Provide the (x, y) coordinate of the cell's center where the given text is located.  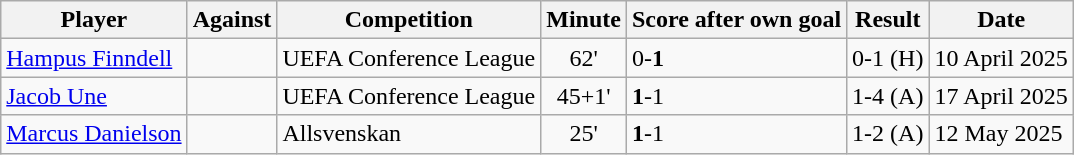
0-1 (H) (888, 58)
Competition (409, 20)
25' (584, 134)
0-1 (736, 58)
1-4 (A) (888, 96)
62' (584, 58)
1-2 (A) (888, 134)
Allsvenskan (409, 134)
17 April 2025 (1001, 96)
Date (1001, 20)
12 May 2025 (1001, 134)
Score after own goal (736, 20)
45+1' (584, 96)
Hampus Finndell (94, 58)
Minute (584, 20)
Result (888, 20)
Player (94, 20)
Marcus Danielson (94, 134)
Jacob Une (94, 96)
Against (232, 20)
10 April 2025 (1001, 58)
